Pinpoint the cell where the given text exists, returning its (x, y) midpoint coordinate. 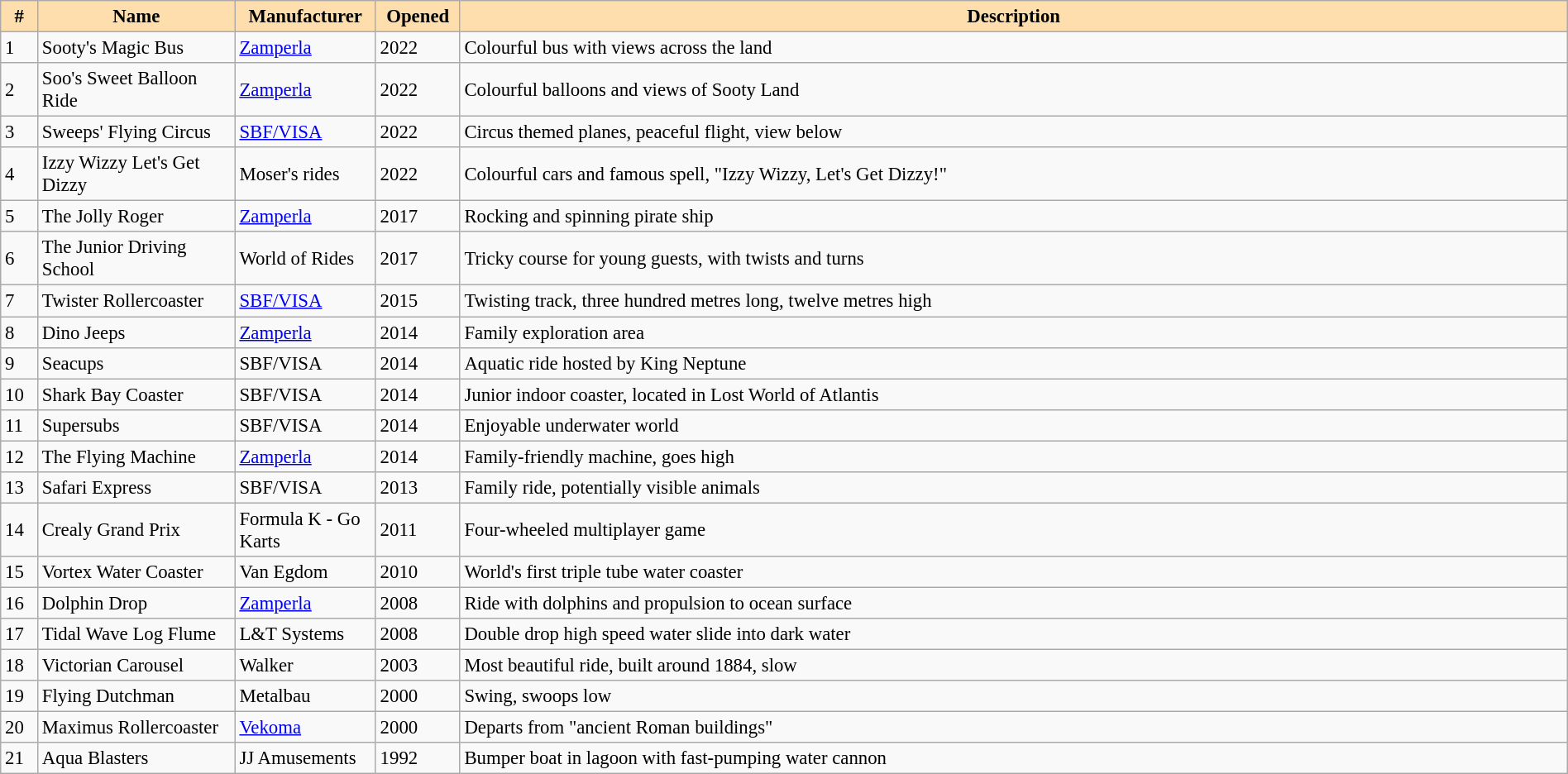
Colourful cars and famous spell, "Izzy Wizzy, Let's Get Dizzy!" (1014, 174)
4 (20, 174)
Dolphin Drop (137, 603)
Dino Jeeps (137, 332)
13 (20, 488)
16 (20, 603)
Soo's Sweet Balloon Ride (137, 89)
1 (20, 48)
Tidal Wave Log Flume (137, 634)
Vekoma (305, 728)
Flying Dutchman (137, 696)
Sooty's Magic Bus (137, 48)
Most beautiful ride, built around 1884, slow (1014, 666)
Moser's rides (305, 174)
Double drop high speed water slide into dark water (1014, 634)
17 (20, 634)
Circus themed planes, peaceful flight, view below (1014, 132)
# (20, 17)
10 (20, 394)
Crealy Grand Prix (137, 529)
Tricky course for young guests, with twists and turns (1014, 258)
Manufacturer (305, 17)
Four-wheeled multiplayer game (1014, 529)
2013 (418, 488)
2011 (418, 529)
Safari Express (137, 488)
Walker (305, 666)
5 (20, 217)
Colourful bus with views across the land (1014, 48)
Swing, swoops low (1014, 696)
World's first triple tube water coaster (1014, 572)
World of Rides (305, 258)
Victorian Carousel (137, 666)
12 (20, 456)
The Jolly Roger (137, 217)
11 (20, 425)
Family ride, potentially visible animals (1014, 488)
Opened (418, 17)
Rocking and spinning pirate ship (1014, 217)
JJ Amusements (305, 758)
2015 (418, 301)
2 (20, 89)
Departs from "ancient Roman buildings" (1014, 728)
Sweeps' Flying Circus (137, 132)
Twister Rollercoaster (137, 301)
Aqua Blasters (137, 758)
3 (20, 132)
Family exploration area (1014, 332)
Aquatic ride hosted by King Neptune (1014, 363)
The Flying Machine (137, 456)
6 (20, 258)
Supersubs (137, 425)
Seacups (137, 363)
Metalbau (305, 696)
1992 (418, 758)
Maximus Rollercoaster (137, 728)
Ride with dolphins and propulsion to ocean surface (1014, 603)
Junior indoor coaster, located in Lost World of Atlantis (1014, 394)
Bumper boat in lagoon with fast-pumping water cannon (1014, 758)
14 (20, 529)
20 (20, 728)
Colourful balloons and views of Sooty Land (1014, 89)
The Junior Driving School (137, 258)
2010 (418, 572)
Enjoyable underwater world (1014, 425)
8 (20, 332)
18 (20, 666)
Van Egdom (305, 572)
Vortex Water Coaster (137, 572)
15 (20, 572)
Name (137, 17)
7 (20, 301)
Shark Bay Coaster (137, 394)
Formula K - Go Karts (305, 529)
2003 (418, 666)
L&T Systems (305, 634)
Twisting track, three hundred metres long, twelve metres high (1014, 301)
Izzy Wizzy Let's Get Dizzy (137, 174)
9 (20, 363)
Family-friendly machine, goes high (1014, 456)
Description (1014, 17)
21 (20, 758)
19 (20, 696)
